Detect which cell encompasses the target text, then output its (X, Y) center coordinate. 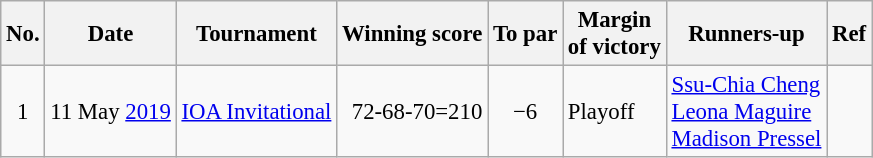
72-68-70=210 (412, 112)
−6 (526, 112)
Runners-up (746, 34)
Ssu-Chia Cheng Leona Maguire Madison Pressel (746, 112)
Date (110, 34)
11 May 2019 (110, 112)
To par (526, 34)
Ref (850, 34)
Tournament (256, 34)
1 (23, 112)
Winning score (412, 34)
Playoff (615, 112)
Marginof victory (615, 34)
No. (23, 34)
IOA Invitational (256, 112)
